Locate the cell with the specified text and output its [x, y] center coordinate. 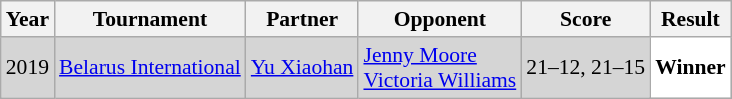
21–12, 21–15 [586, 68]
2019 [28, 68]
Yu Xiaohan [302, 68]
Winner [690, 68]
Jenny Moore Victoria Williams [440, 68]
Belarus International [150, 68]
Result [690, 19]
Tournament [150, 19]
Opponent [440, 19]
Partner [302, 19]
Year [28, 19]
Score [586, 19]
